Find where the given text appears and provide that cell's center as [X, Y] coordinate. 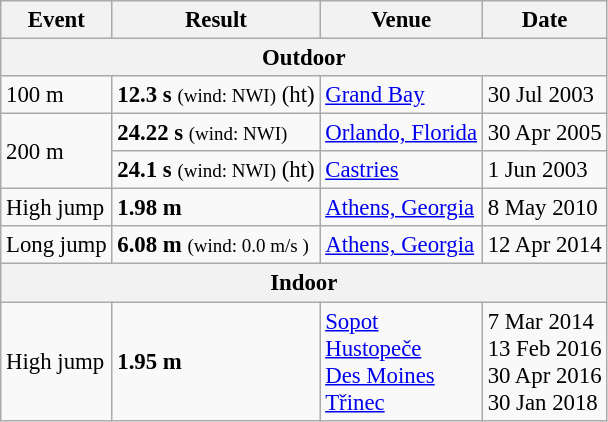
Date [544, 20]
24.22 s (wind: NWI) [216, 133]
24.1 s (wind: NWI) (ht) [216, 170]
Castries [401, 170]
1.98 m [216, 208]
1 Jun 2003 [544, 170]
Venue [401, 20]
30 Jul 2003 [544, 95]
Outdoor [304, 58]
Orlando, Florida [401, 133]
8 May 2010 [544, 208]
6.08 m (wind: 0.0 m/s ) [216, 245]
1.95 m [216, 362]
Event [56, 20]
Grand Bay [401, 95]
Long jump [56, 245]
100 m [56, 95]
30 Apr 2005 [544, 133]
200 m [56, 152]
Indoor [304, 283]
Sopot Hustopeče Des Moines Třinec [401, 362]
12 Apr 2014 [544, 245]
Result [216, 20]
7 Mar 201413 Feb 201630 Apr 201630 Jan 2018 [544, 362]
12.3 s (wind: NWI) (ht) [216, 95]
